Output the (X, Y) coordinate of the center of the cell containing the given text.  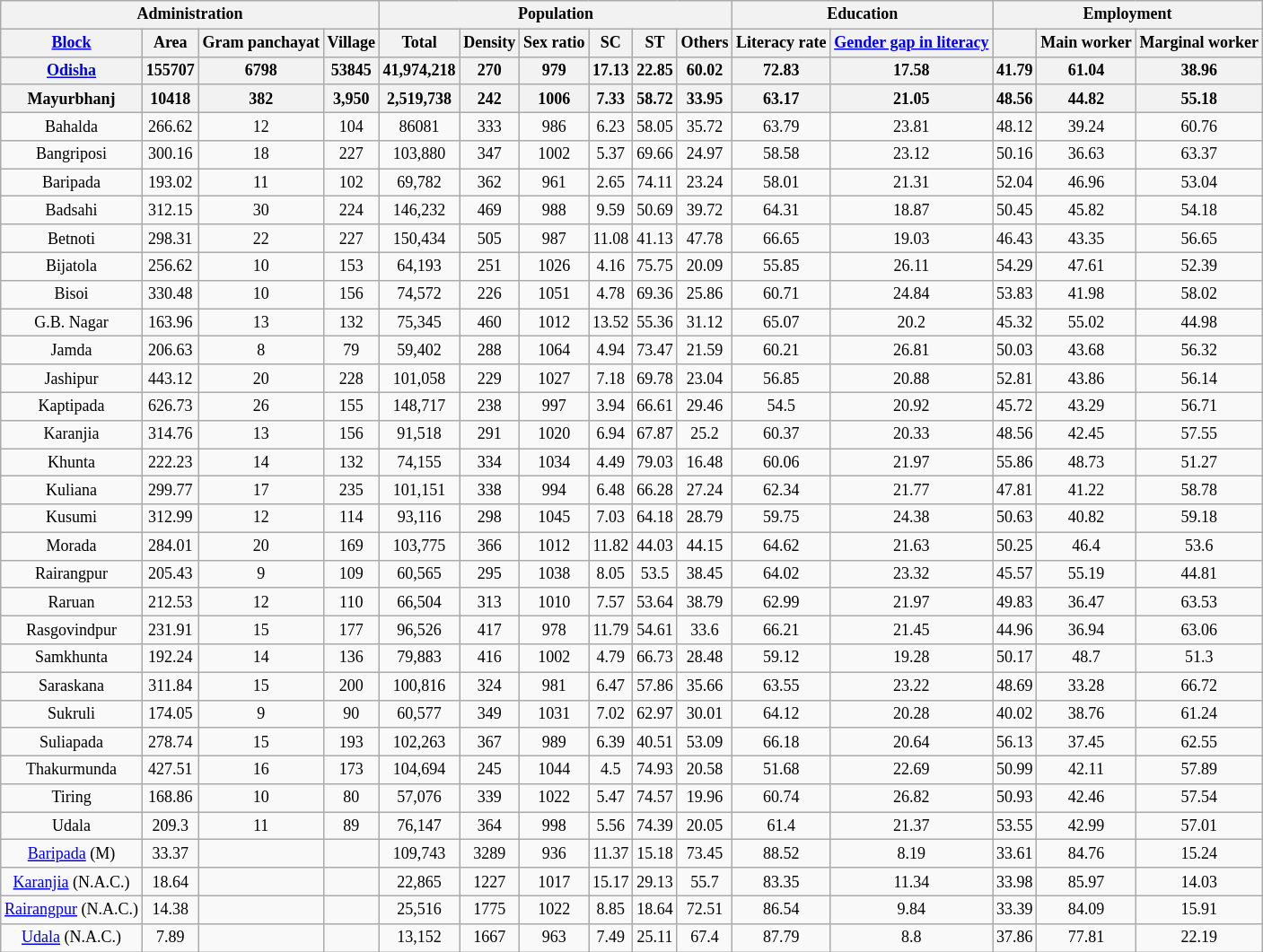
62.55 (1199, 741)
1020 (555, 434)
Population (556, 14)
47.78 (705, 239)
55.7 (705, 881)
1038 (555, 574)
74,155 (419, 463)
50.25 (1014, 546)
58.72 (655, 99)
52.81 (1014, 379)
146,232 (419, 210)
51.68 (781, 770)
7.49 (610, 937)
20.92 (912, 406)
Others (705, 43)
8 (260, 350)
505 (490, 239)
19.96 (705, 799)
46.4 (1086, 546)
84.09 (1086, 910)
104 (351, 126)
76,147 (419, 825)
1017 (555, 881)
55.02 (1086, 323)
Gender gap in literacy (912, 43)
50.63 (1014, 519)
SC (610, 43)
298 (490, 519)
58.78 (1199, 490)
8.05 (610, 574)
20.88 (912, 379)
64,193 (419, 266)
347 (490, 154)
60.74 (781, 799)
192.24 (171, 659)
114 (351, 519)
83.35 (781, 881)
54.18 (1199, 210)
Karanjia (72, 434)
Administration (190, 14)
Mayurbhanj (72, 99)
2.65 (610, 183)
1227 (490, 881)
56.32 (1199, 350)
50.45 (1014, 210)
7.33 (610, 99)
22,865 (419, 881)
Samkhunta (72, 659)
Literacy rate (781, 43)
270 (490, 70)
84.76 (1086, 854)
53845 (351, 70)
75,345 (419, 323)
21.63 (912, 546)
288 (490, 350)
62.99 (781, 601)
64.62 (781, 546)
994 (555, 490)
23.32 (912, 574)
251 (490, 266)
74.93 (655, 770)
1031 (555, 714)
Total (419, 43)
53.64 (655, 601)
39.24 (1086, 126)
298.31 (171, 239)
366 (490, 546)
37.86 (1014, 937)
Betnoti (72, 239)
Employment (1127, 14)
14.03 (1199, 881)
88.52 (781, 854)
988 (555, 210)
37.45 (1086, 741)
26 (260, 406)
102,263 (419, 741)
80 (351, 799)
20.64 (912, 741)
46.43 (1014, 239)
169 (351, 546)
87.79 (781, 937)
153 (351, 266)
73.45 (705, 854)
222.23 (171, 463)
20.28 (912, 714)
Badsahi (72, 210)
60.02 (705, 70)
6.47 (610, 686)
284.01 (171, 546)
9.84 (912, 910)
44.96 (1014, 630)
22.19 (1199, 937)
443.12 (171, 379)
26.82 (912, 799)
1775 (490, 910)
56.13 (1014, 741)
G.B. Nagar (72, 323)
45.72 (1014, 406)
Block (72, 43)
53.5 (655, 574)
38.76 (1086, 714)
364 (490, 825)
231.91 (171, 630)
460 (490, 323)
256.62 (171, 266)
427.51 (171, 770)
5.56 (610, 825)
45.57 (1014, 574)
21.37 (912, 825)
173 (351, 770)
43.86 (1086, 379)
38.96 (1199, 70)
51.27 (1199, 463)
50.17 (1014, 659)
90 (351, 714)
7.89 (171, 937)
64.02 (781, 574)
324 (490, 686)
74.39 (655, 825)
200 (351, 686)
89 (351, 825)
19.03 (912, 239)
69.66 (655, 154)
168.86 (171, 799)
36.63 (1086, 154)
77.81 (1086, 937)
23.24 (705, 183)
43.35 (1086, 239)
963 (555, 937)
61.04 (1086, 70)
24.84 (912, 294)
14.38 (171, 910)
93,116 (419, 519)
20.33 (912, 434)
63.55 (781, 686)
Raruan (72, 601)
58.01 (781, 183)
16 (260, 770)
174.05 (171, 714)
193.02 (171, 183)
61.4 (781, 825)
Kuliana (72, 490)
979 (555, 70)
41.13 (655, 239)
Sukruli (72, 714)
Main worker (1086, 43)
4.78 (610, 294)
55.18 (1199, 99)
31.12 (705, 323)
21.77 (912, 490)
1027 (555, 379)
21.45 (912, 630)
5.47 (610, 799)
13,152 (419, 937)
205.43 (171, 574)
18 (260, 154)
66.61 (655, 406)
11.34 (912, 881)
56.85 (781, 379)
55.85 (781, 266)
416 (490, 659)
212.53 (171, 601)
7.02 (610, 714)
64.12 (781, 714)
312.99 (171, 519)
11.82 (610, 546)
23.04 (705, 379)
Odisha (72, 70)
60.06 (781, 463)
36.94 (1086, 630)
48.12 (1014, 126)
53.55 (1014, 825)
28.79 (705, 519)
4.94 (610, 350)
312.15 (171, 210)
58.02 (1199, 294)
11.79 (610, 630)
4.79 (610, 659)
20.2 (912, 323)
235 (351, 490)
229 (490, 379)
339 (490, 799)
193 (351, 741)
22.69 (912, 770)
59.18 (1199, 519)
9.59 (610, 210)
8.85 (610, 910)
100,816 (419, 686)
44.82 (1086, 99)
15.17 (610, 881)
7.57 (610, 601)
101,151 (419, 490)
7.03 (610, 519)
66.73 (655, 659)
66.21 (781, 630)
66.28 (655, 490)
50.16 (1014, 154)
47.61 (1086, 266)
25.11 (655, 937)
17 (260, 490)
66.65 (781, 239)
42.11 (1086, 770)
50.69 (655, 210)
45.32 (1014, 323)
Bijatola (72, 266)
55.86 (1014, 463)
2,519,738 (419, 99)
1045 (555, 519)
59.75 (781, 519)
79,883 (419, 659)
51.3 (1199, 659)
Tiring (72, 799)
44.98 (1199, 323)
53.09 (705, 741)
Education (863, 14)
Baripada (M) (72, 854)
44.15 (705, 546)
48.7 (1086, 659)
Jamda (72, 350)
209.3 (171, 825)
15.18 (655, 854)
62.34 (781, 490)
40.51 (655, 741)
1044 (555, 770)
86.54 (781, 910)
79.03 (655, 463)
986 (555, 126)
29.13 (655, 881)
104,694 (419, 770)
961 (555, 183)
148,717 (419, 406)
102 (351, 183)
22.85 (655, 70)
44.03 (655, 546)
Marginal worker (1199, 43)
7.18 (610, 379)
48.73 (1086, 463)
21.59 (705, 350)
54.5 (781, 406)
6798 (260, 70)
60.37 (781, 434)
57.89 (1199, 770)
38.45 (705, 574)
367 (490, 741)
59.12 (781, 659)
Bahalda (72, 126)
67.4 (705, 937)
35.72 (705, 126)
311.84 (171, 686)
8.8 (912, 937)
24.97 (705, 154)
23.22 (912, 686)
63.53 (1199, 601)
73.47 (655, 350)
1026 (555, 266)
33.61 (1014, 854)
978 (555, 630)
238 (490, 406)
936 (555, 854)
382 (260, 99)
42.46 (1086, 799)
25.86 (705, 294)
626.73 (171, 406)
Khunta (72, 463)
Udala (N.A.C.) (72, 937)
177 (351, 630)
15.24 (1199, 854)
39.72 (705, 210)
1034 (555, 463)
66,504 (419, 601)
41,974,218 (419, 70)
4.49 (610, 463)
Village (351, 43)
27.24 (705, 490)
62.97 (655, 714)
52.39 (1199, 266)
ST (655, 43)
362 (490, 183)
25,516 (419, 910)
23.12 (912, 154)
59,402 (419, 350)
11.08 (610, 239)
13.52 (610, 323)
67.87 (655, 434)
45.82 (1086, 210)
48.69 (1014, 686)
75.75 (655, 266)
72.51 (705, 910)
63.06 (1199, 630)
11.37 (610, 854)
55.19 (1086, 574)
338 (490, 490)
330.48 (171, 294)
41.22 (1086, 490)
981 (555, 686)
50.93 (1014, 799)
150,434 (419, 239)
63.37 (1199, 154)
21.31 (912, 183)
Rairangpur (72, 574)
60.71 (781, 294)
Baripada (72, 183)
33.98 (1014, 881)
50.99 (1014, 770)
23.81 (912, 126)
Karanjia (N.A.C.) (72, 881)
40.82 (1086, 519)
57.55 (1199, 434)
57.86 (655, 686)
79 (351, 350)
74.57 (655, 799)
61.24 (1199, 714)
417 (490, 630)
21.05 (912, 99)
69.36 (655, 294)
334 (490, 463)
3,950 (351, 99)
35.66 (705, 686)
228 (351, 379)
469 (490, 210)
60.76 (1199, 126)
29.46 (705, 406)
86081 (419, 126)
1006 (555, 99)
53.6 (1199, 546)
226 (490, 294)
Rasgovindpur (72, 630)
155707 (171, 70)
989 (555, 741)
17.58 (912, 70)
65.07 (781, 323)
33.37 (171, 854)
291 (490, 434)
163.96 (171, 323)
69,782 (419, 183)
4.5 (610, 770)
1064 (555, 350)
206.63 (171, 350)
49.83 (1014, 601)
6.23 (610, 126)
43.68 (1086, 350)
266.62 (171, 126)
1051 (555, 294)
46.96 (1086, 183)
53.83 (1014, 294)
Area (171, 43)
20.09 (705, 266)
42.45 (1086, 434)
103,880 (419, 154)
15.91 (1199, 910)
18.87 (912, 210)
242 (490, 99)
69.78 (655, 379)
26.81 (912, 350)
24.38 (912, 519)
109 (351, 574)
41.79 (1014, 70)
Bangriposi (72, 154)
57.01 (1199, 825)
300.16 (171, 154)
5.37 (610, 154)
155 (351, 406)
Jashipur (72, 379)
3.94 (610, 406)
28.48 (705, 659)
63.17 (781, 99)
53.04 (1199, 183)
63.79 (781, 126)
987 (555, 239)
36.47 (1086, 601)
30.01 (705, 714)
33.28 (1086, 686)
64.31 (781, 210)
103,775 (419, 546)
224 (351, 210)
64.18 (655, 519)
33.6 (705, 630)
74.11 (655, 183)
33.39 (1014, 910)
60,565 (419, 574)
Thakurmunda (72, 770)
44.81 (1199, 574)
17.13 (610, 70)
110 (351, 601)
Kaptipada (72, 406)
333 (490, 126)
16.48 (705, 463)
20.05 (705, 825)
60.21 (781, 350)
Kusumi (72, 519)
3289 (490, 854)
245 (490, 770)
66.72 (1199, 686)
136 (351, 659)
Bisoi (72, 294)
96,526 (419, 630)
56.65 (1199, 239)
57,076 (419, 799)
109,743 (419, 854)
8.19 (912, 854)
6.48 (610, 490)
1667 (490, 937)
101,058 (419, 379)
998 (555, 825)
314.76 (171, 434)
4.16 (610, 266)
997 (555, 406)
33.95 (705, 99)
47.81 (1014, 490)
30 (260, 210)
57.54 (1199, 799)
25.2 (705, 434)
Rairangpur (N.A.C.) (72, 910)
66.18 (781, 741)
6.94 (610, 434)
19.28 (912, 659)
295 (490, 574)
41.98 (1086, 294)
43.29 (1086, 406)
Density (490, 43)
Morada (72, 546)
278.74 (171, 741)
299.77 (171, 490)
Suliapada (72, 741)
Udala (72, 825)
58.58 (781, 154)
42.99 (1086, 825)
20.58 (705, 770)
54.29 (1014, 266)
56.14 (1199, 379)
91,518 (419, 434)
313 (490, 601)
85.97 (1086, 881)
Saraskana (72, 686)
55.36 (655, 323)
10418 (171, 99)
72.83 (781, 70)
60,577 (419, 714)
1010 (555, 601)
50.03 (1014, 350)
38.79 (705, 601)
74,572 (419, 294)
Sex ratio (555, 43)
52.04 (1014, 183)
56.71 (1199, 406)
22 (260, 239)
54.61 (655, 630)
349 (490, 714)
6.39 (610, 741)
58.05 (655, 126)
40.02 (1014, 714)
Gram panchayat (260, 43)
26.11 (912, 266)
